From the cell containing the given text, extract its center point as [X, Y] coordinate. 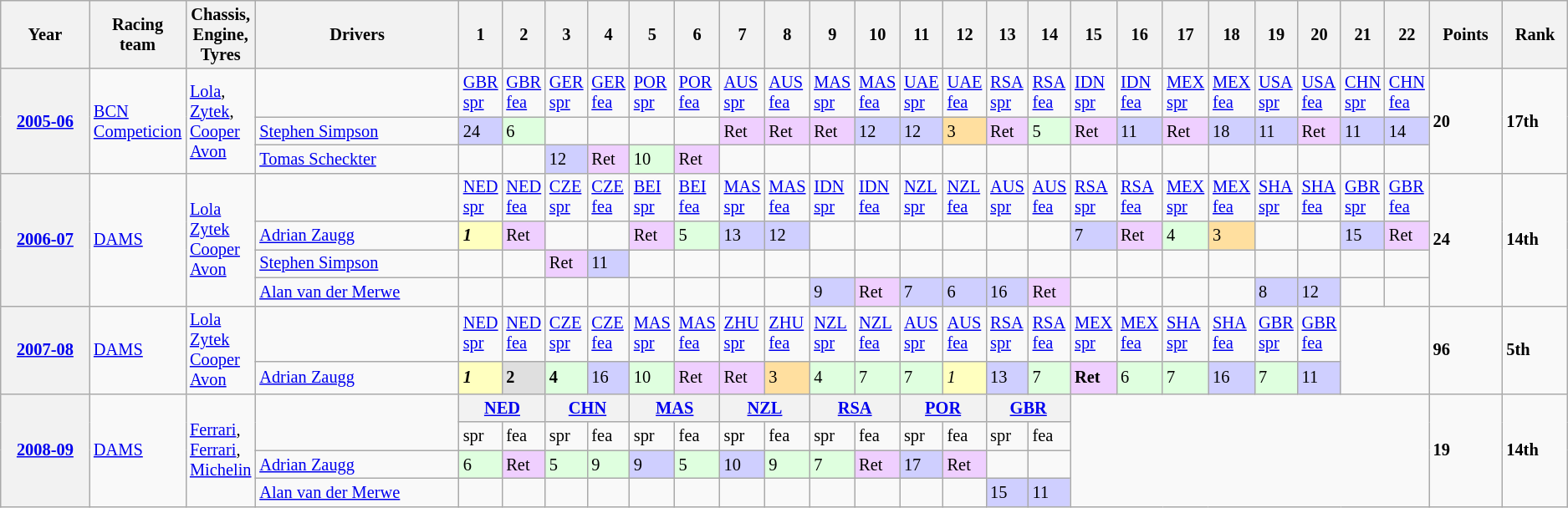
Drivers [357, 34]
GBR [1029, 408]
Racingteam [137, 34]
Year [45, 34]
USA spr [1276, 93]
Ferrari,Ferrari,Michelin [221, 450]
2006-07 [45, 239]
USA fea [1320, 93]
CHN spr [1363, 93]
RSA [855, 408]
Lola,Zytek,Cooper Avon [221, 120]
UAE fea [965, 93]
5th [1535, 350]
Tomas Scheckter [357, 159]
MAS [675, 408]
NED [502, 408]
GER spr [566, 93]
GER fea [608, 93]
22 [1407, 34]
2007-08 [45, 350]
17th [1535, 120]
UAE spr [922, 93]
21 [1363, 34]
BEI spr [652, 197]
2005-06 [45, 120]
BEI fea [697, 197]
CHN fea [1407, 93]
NZL [765, 408]
Chassis,Engine,Tyres [221, 34]
2008-09 [45, 450]
96 [1466, 350]
Rank [1535, 34]
BCN Competicion [137, 120]
CHN [587, 408]
Points [1466, 34]
POR fea [697, 93]
ZHU spr [743, 334]
POR spr [652, 93]
POR [943, 408]
ZHU fea [787, 334]
